From the cell containing the given text, extract its center point as [x, y] coordinate. 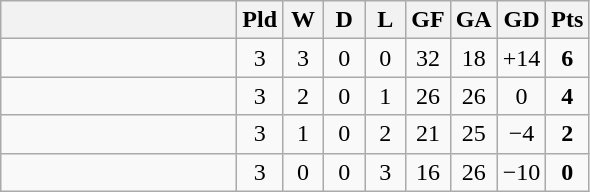
Pts [568, 20]
4 [568, 96]
6 [568, 58]
21 [428, 134]
GA [474, 20]
−10 [522, 172]
GF [428, 20]
GD [522, 20]
25 [474, 134]
−4 [522, 134]
+14 [522, 58]
L [386, 20]
Pld [260, 20]
32 [428, 58]
18 [474, 58]
D [344, 20]
16 [428, 172]
W [304, 20]
